Return [X, Y] of the center of cell containing provided text 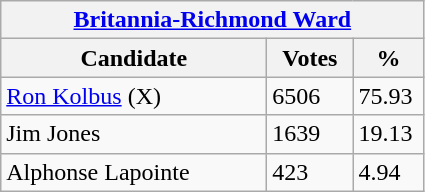
% [388, 58]
19.13 [388, 134]
75.93 [388, 96]
Votes [310, 58]
6506 [310, 96]
Alphonse Lapointe [134, 172]
423 [310, 172]
4.94 [388, 172]
Candidate [134, 58]
Britannia-Richmond Ward [212, 20]
Jim Jones [134, 134]
Ron Kolbus (X) [134, 96]
1639 [310, 134]
